Extract the [x, y] coordinate from the center of the cell holding the provided text.  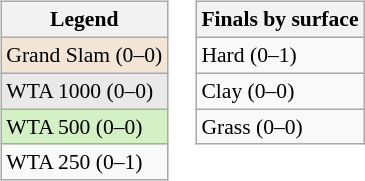
Legend [84, 20]
WTA 250 (0–1) [84, 162]
Finals by surface [280, 20]
Clay (0–0) [280, 91]
WTA 500 (0–0) [84, 127]
WTA 1000 (0–0) [84, 91]
Hard (0–1) [280, 55]
Grand Slam (0–0) [84, 55]
Grass (0–0) [280, 127]
